Determine the (X, Y) coordinate at the center of the cell enclosing the given text.  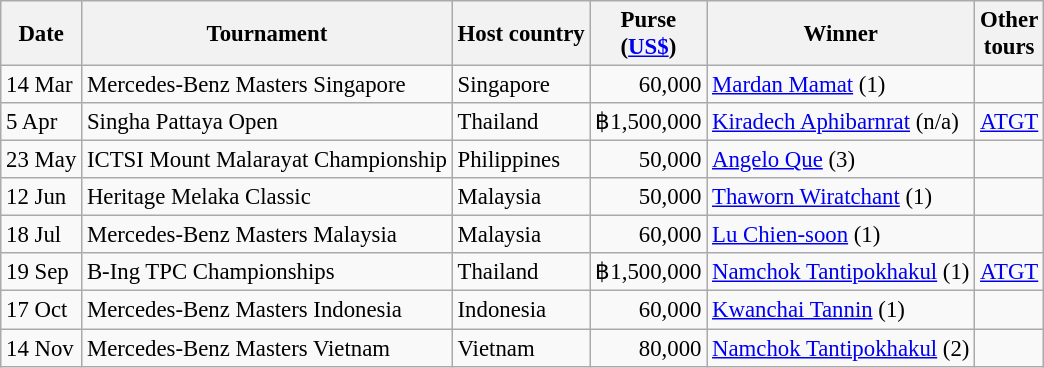
Thaworn Wiratchant (1) (841, 197)
Namchok Tantipokhakul (2) (841, 348)
80,000 (648, 348)
Angelo Que (3) (841, 160)
18 Jul (42, 235)
23 May (42, 160)
Mercedes-Benz Masters Vietnam (268, 348)
Host country (521, 34)
ICTSI Mount Malarayat Championship (268, 160)
Kwanchai Tannin (1) (841, 310)
Mardan Mamat (1) (841, 85)
Philippines (521, 160)
Othertours (1010, 34)
14 Mar (42, 85)
Mercedes-Benz Masters Malaysia (268, 235)
Mercedes-Benz Masters Indonesia (268, 310)
Indonesia (521, 310)
17 Oct (42, 310)
Kiradech Aphibarnrat (n/a) (841, 122)
Vietnam (521, 348)
12 Jun (42, 197)
Winner (841, 34)
Mercedes-Benz Masters Singapore (268, 85)
Purse(US$) (648, 34)
5 Apr (42, 122)
14 Nov (42, 348)
Lu Chien-soon (1) (841, 235)
Singha Pattaya Open (268, 122)
Tournament (268, 34)
19 Sep (42, 273)
Heritage Melaka Classic (268, 197)
Date (42, 34)
Namchok Tantipokhakul (1) (841, 273)
Singapore (521, 85)
B-Ing TPC Championships (268, 273)
